Return the [x, y] coordinate for the center point of the cell that contains the specified text.  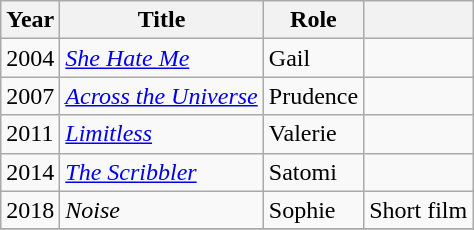
The Scribbler [162, 172]
Satomi [313, 172]
2007 [30, 96]
2011 [30, 134]
Sophie [313, 210]
2004 [30, 58]
Prudence [313, 96]
Noise [162, 210]
Across the Universe [162, 96]
She Hate Me [162, 58]
Limitless [162, 134]
Short film [418, 210]
2018 [30, 210]
2014 [30, 172]
Gail [313, 58]
Year [30, 20]
Title [162, 20]
Valerie [313, 134]
Role [313, 20]
